Scan for the cell matching the given text and deliver its (X, Y) coordinate at center. 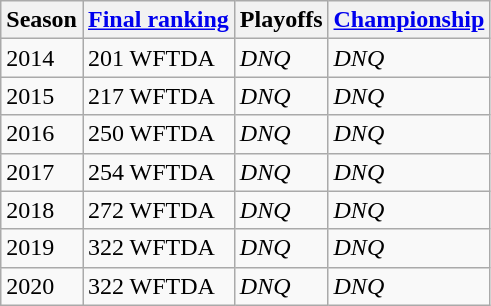
Playoffs (281, 20)
250 WFTDA (158, 134)
Final ranking (158, 20)
217 WFTDA (158, 96)
2018 (42, 210)
Championship (409, 20)
2015 (42, 96)
2016 (42, 134)
201 WFTDA (158, 58)
254 WFTDA (158, 172)
272 WFTDA (158, 210)
2017 (42, 172)
2014 (42, 58)
2020 (42, 286)
2019 (42, 248)
Season (42, 20)
